Pinpoint the cell where the given text exists, returning its [X, Y] midpoint coordinate. 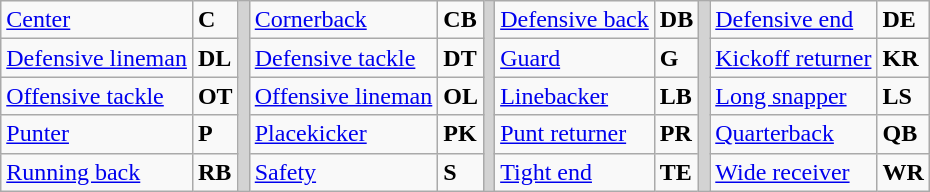
Guard [575, 58]
S [461, 172]
P [215, 134]
QB [903, 134]
KR [903, 58]
Long snapper [794, 96]
Defensive lineman [97, 58]
TE [676, 172]
Placekicker [344, 134]
G [676, 58]
Safety [344, 172]
CB [461, 20]
Punter [97, 134]
OL [461, 96]
Punt returner [575, 134]
Offensive tackle [97, 96]
Defensive tackle [344, 58]
RB [215, 172]
Cornerback [344, 20]
DE [903, 20]
LB [676, 96]
DB [676, 20]
Offensive lineman [344, 96]
Defensive end [794, 20]
Center [97, 20]
LS [903, 96]
Running back [97, 172]
Linebacker [575, 96]
Defensive back [575, 20]
Tight end [575, 172]
DT [461, 58]
PK [461, 134]
Kickoff returner [794, 58]
C [215, 20]
Quarterback [794, 134]
PR [676, 134]
OT [215, 96]
DL [215, 58]
Wide receiver [794, 172]
WR [903, 172]
